Detect which cell encompasses the target text, then output its (X, Y) center coordinate. 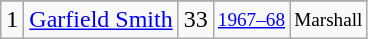
Garfield Smith (101, 20)
1967–68 (251, 20)
Marshall (328, 20)
33 (196, 20)
1 (12, 20)
